From the cell containing the given text, extract its center point as (x, y) coordinate. 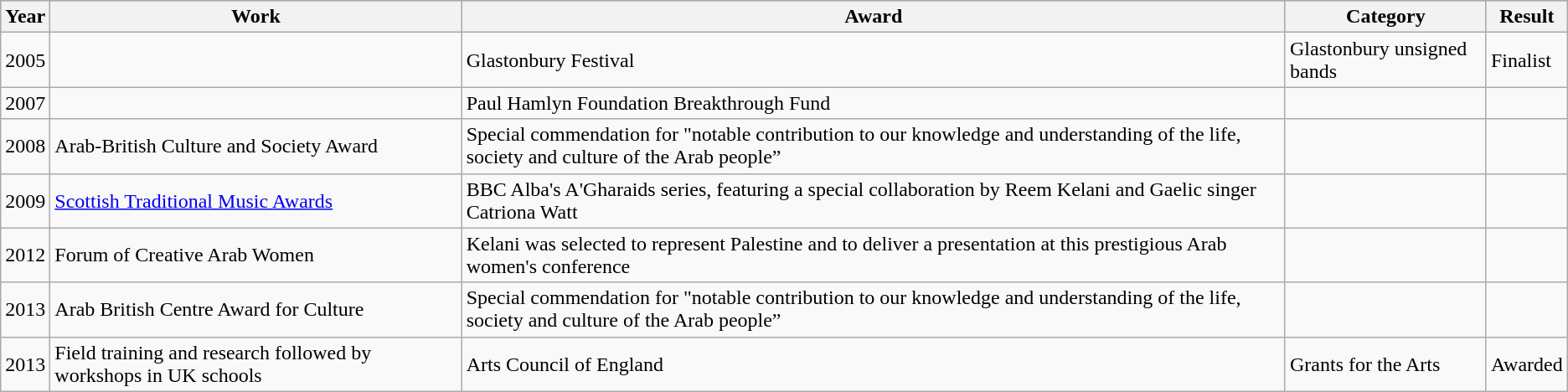
Glastonbury Festival (873, 60)
Arab British Centre Award for Culture (256, 310)
Award (873, 17)
Scottish Traditional Music Awards (256, 201)
2012 (25, 255)
2007 (25, 103)
Glastonbury unsigned bands (1385, 60)
Year (25, 17)
Awarded (1526, 364)
Work (256, 17)
BBC Alba's A'Gharaids series, featuring a special collaboration by Reem Kelani and Gaelic singer Catriona Watt (873, 201)
Field training and research followed by workshops in UK schools (256, 364)
Result (1526, 17)
Category (1385, 17)
2008 (25, 146)
2005 (25, 60)
Forum of Creative Arab Women (256, 255)
Finalist (1526, 60)
Arts Council of England (873, 364)
Arab-British Culture and Society Award (256, 146)
2009 (25, 201)
Paul Hamlyn Foundation Breakthrough Fund (873, 103)
Kelani was selected to represent Palestine and to deliver a presentation at this prestigious Arab women's conference (873, 255)
Grants for the Arts (1385, 364)
